Determine the (x, y) coordinate at the center of the cell enclosing the given text.  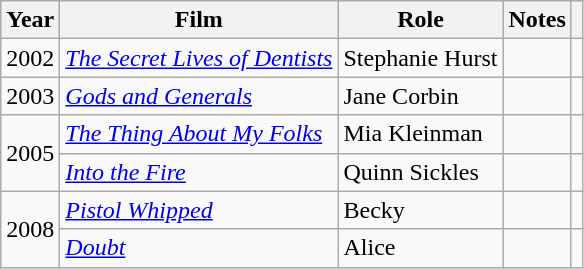
2005 (30, 153)
Jane Corbin (420, 96)
2003 (30, 96)
Mia Kleinman (420, 134)
Pistol Whipped (199, 210)
Quinn Sickles (420, 172)
Alice (420, 248)
Gods and Generals (199, 96)
Year (30, 20)
Into the Fire (199, 172)
Doubt (199, 248)
The Thing About My Folks (199, 134)
Stephanie Hurst (420, 58)
Notes (537, 20)
2008 (30, 229)
2002 (30, 58)
The Secret Lives of Dentists (199, 58)
Film (199, 20)
Becky (420, 210)
Role (420, 20)
